From the cell containing the given text, extract its center point as [x, y] coordinate. 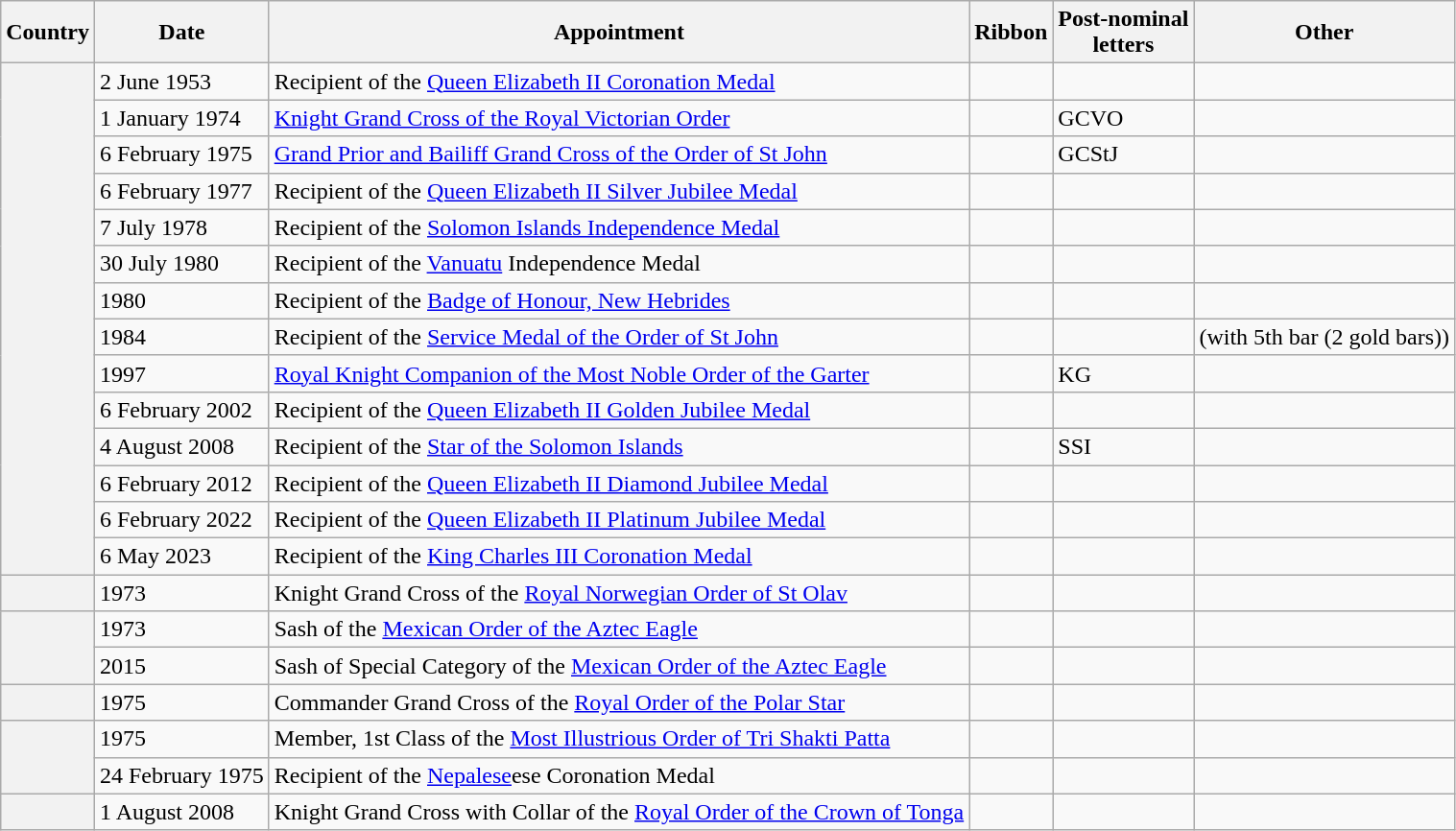
Sash of the Mexican Order of the Aztec Eagle [619, 629]
Recipient of the Nepaleseese Coronation Medal [619, 775]
6 May 2023 [181, 557]
1980 [181, 300]
Ribbon [1012, 33]
Recipient of the Queen Elizabeth II Coronation Medal [619, 82]
4 August 2008 [181, 446]
Member, 1st Class of the Most Illustrious Order of Tri Shakti Patta [619, 739]
6 February 2022 [181, 520]
1984 [181, 337]
7 July 1978 [181, 227]
GCVO [1123, 118]
1 August 2008 [181, 812]
Country [48, 33]
30 July 1980 [181, 264]
Knight Grand Cross of the Royal Victorian Order [619, 118]
1997 [181, 373]
2015 [181, 666]
Recipient of the King Charles III Coronation Medal [619, 557]
6 February 2002 [181, 410]
Commander Grand Cross of the Royal Order of the Polar Star [619, 702]
Recipient of the Service Medal of the Order of St John [619, 337]
Recipient of the Star of the Solomon Islands [619, 446]
1 January 1974 [181, 118]
Recipient of the Badge of Honour, New Hebrides [619, 300]
Recipient of the Queen Elizabeth II Platinum Jubilee Medal [619, 520]
(with 5th bar (2 gold bars)) [1325, 337]
Date [181, 33]
Other [1325, 33]
Recipient of the Solomon Islands Independence Medal [619, 227]
Knight Grand Cross with Collar of the Royal Order of the Crown of Tonga [619, 812]
SSI [1123, 446]
KG [1123, 373]
Recipient of the Queen Elizabeth II Silver Jubilee Medal [619, 191]
Sash of Special Category of the Mexican Order of the Aztec Eagle [619, 666]
Grand Prior and Bailiff Grand Cross of the Order of St John [619, 154]
Recipient of the Vanuatu Independence Medal [619, 264]
2 June 1953 [181, 82]
6 February 2012 [181, 483]
GCStJ [1123, 154]
Recipient of the Queen Elizabeth II Golden Jubilee Medal [619, 410]
Post-nominalletters [1123, 33]
Recipient of the Queen Elizabeth II Diamond Jubilee Medal [619, 483]
Knight Grand Cross of the Royal Norwegian Order of St Olav [619, 593]
Royal Knight Companion of the Most Noble Order of the Garter [619, 373]
6 February 1977 [181, 191]
Appointment [619, 33]
6 February 1975 [181, 154]
24 February 1975 [181, 775]
